Return (x, y) of the center of cell containing provided text 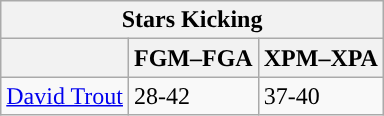
28-42 (194, 96)
Stars Kicking (192, 20)
37-40 (320, 96)
XPM–XPA (320, 58)
FGM–FGA (194, 58)
David Trout (65, 96)
